Output the [x, y] coordinate of the center of the cell containing the given text.  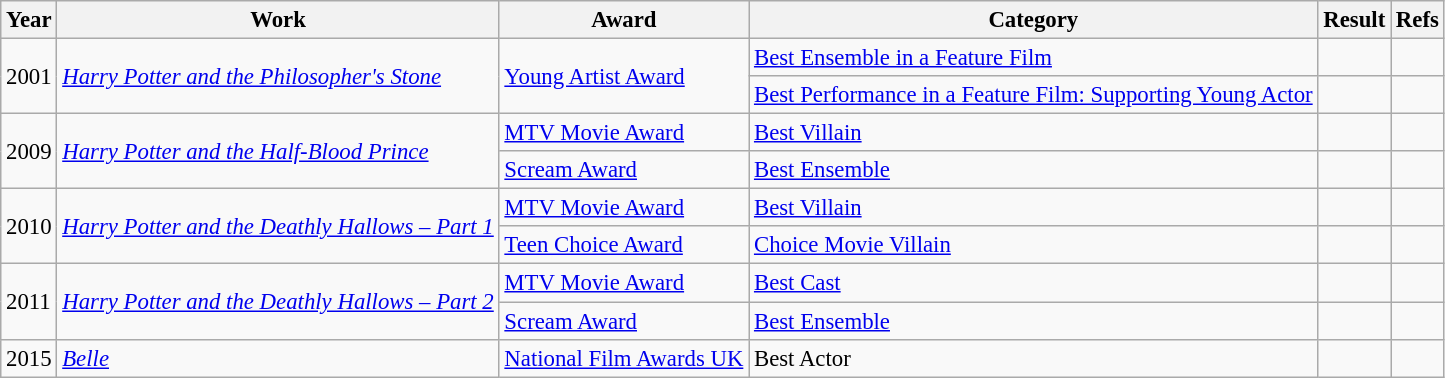
Award [624, 20]
Year [29, 20]
Choice Movie Villain [1034, 245]
2011 [29, 302]
Harry Potter and the Deathly Hallows – Part 2 [278, 302]
2015 [29, 358]
Refs [1418, 20]
2001 [29, 76]
Harry Potter and the Deathly Hallows – Part 1 [278, 226]
Best Performance in a Feature Film: Supporting Young Actor [1034, 95]
Harry Potter and the Philosopher's Stone [278, 76]
Best Actor [1034, 358]
Young Artist Award [624, 76]
Teen Choice Award [624, 245]
Best Cast [1034, 283]
Best Ensemble in a Feature Film [1034, 58]
Belle [278, 358]
Result [1354, 20]
Work [278, 20]
Category [1034, 20]
2009 [29, 152]
National Film Awards UK [624, 358]
Harry Potter and the Half-Blood Prince [278, 152]
2010 [29, 226]
